Return [X, Y] of the center of cell containing provided text 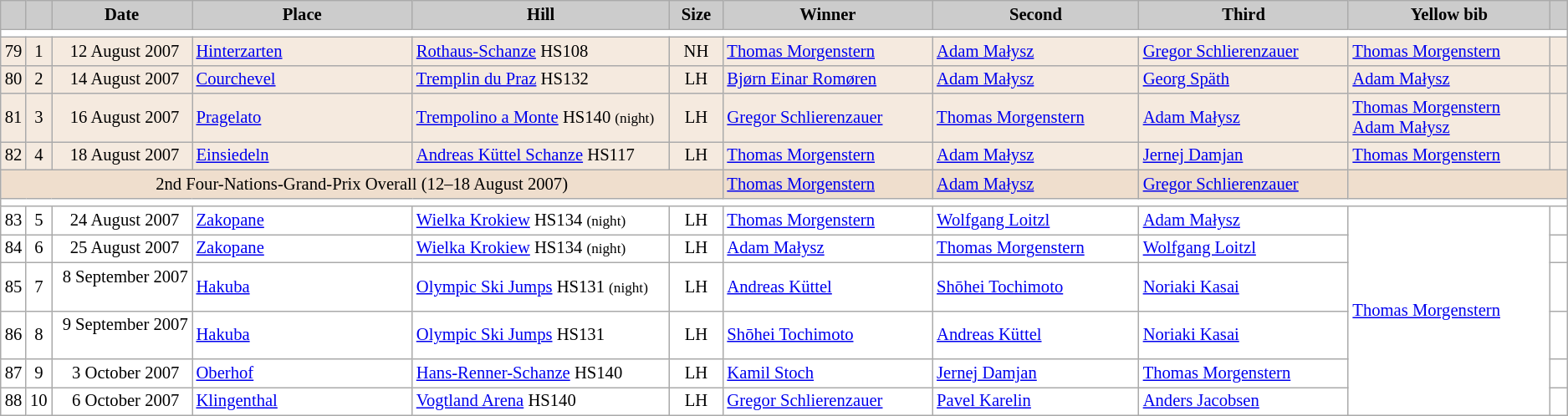
Trempolino a Monte HS140 (night) [541, 118]
NH [697, 51]
Kamil Stoch [828, 373]
81 [13, 118]
Second [1035, 14]
25 August 2007 [122, 248]
3 [38, 118]
9 [38, 373]
Hill [541, 14]
Olympic Ski Jumps HS131 (night) [541, 287]
24 August 2007 [122, 220]
Anders Jacobsen [1244, 401]
Winner [828, 14]
7 [38, 287]
Pragelato [303, 118]
Third [1244, 14]
Thomas Morgenstern Adam Małysz [1448, 118]
Einsiedeln [303, 155]
Oberhof [303, 373]
82 [13, 155]
Size [697, 14]
9 September 2007 [122, 335]
Andreas Küttel Schanze HS117 [541, 155]
6 [38, 248]
Hinterzarten [303, 51]
18 August 2007 [122, 155]
88 [13, 401]
5 [38, 220]
Courchevel [303, 79]
8 [38, 335]
1 [38, 51]
79 [13, 51]
Date [122, 14]
Georg Späth [1244, 79]
Tremplin du Praz HS132 [541, 79]
85 [13, 287]
80 [13, 79]
87 [13, 373]
Klingenthal [303, 401]
Olympic Ski Jumps HS131 [541, 335]
4 [38, 155]
Vogtland Arena HS140 [541, 401]
16 August 2007 [122, 118]
Rothaus-Schanze HS108 [541, 51]
2nd Four-Nations-Grand-Prix Overall (12–18 August 2007) [362, 184]
3 October 2007 [122, 373]
14 August 2007 [122, 79]
10 [38, 401]
Hans-Renner-Schanze HS140 [541, 373]
Place [303, 14]
Pavel Karelin [1035, 401]
84 [13, 248]
8 September 2007 [122, 287]
83 [13, 220]
2 [38, 79]
12 August 2007 [122, 51]
Bjørn Einar Romøren [828, 79]
86 [13, 335]
Yellow bib [1448, 14]
6 October 2007 [122, 401]
